Provide the [x, y] coordinate of the cell's center where the given text is located.  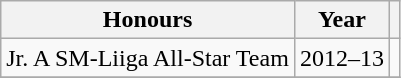
Honours [148, 20]
Jr. A SM-Liiga All-Star Team [148, 58]
Year [342, 20]
2012–13 [342, 58]
